Detect which cell encompasses the target text, then output its (X, Y) center coordinate. 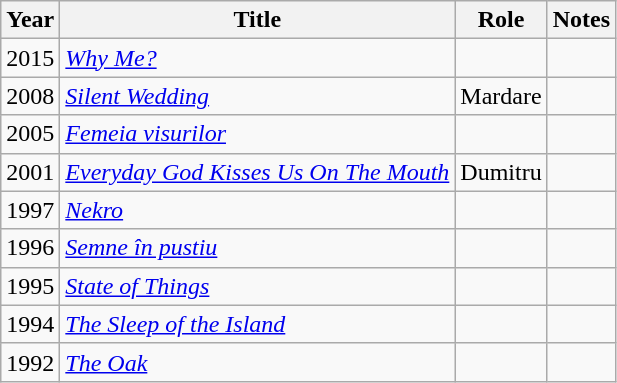
1994 (30, 324)
1996 (30, 248)
Femeia visurilor (258, 134)
2005 (30, 134)
Notes (581, 20)
Everyday God Kisses Us On The Mouth (258, 172)
The Sleep of the Island (258, 324)
Title (258, 20)
Dumitru (501, 172)
State of Things (258, 286)
1995 (30, 286)
Year (30, 20)
Silent Wedding (258, 96)
The Oak (258, 362)
1992 (30, 362)
1997 (30, 210)
Nekro (258, 210)
Semne în pustiu (258, 248)
2008 (30, 96)
Role (501, 20)
Why Me? (258, 58)
Mardare (501, 96)
2015 (30, 58)
2001 (30, 172)
